Provide the [x, y] coordinate of the cell's center where the given text is located.  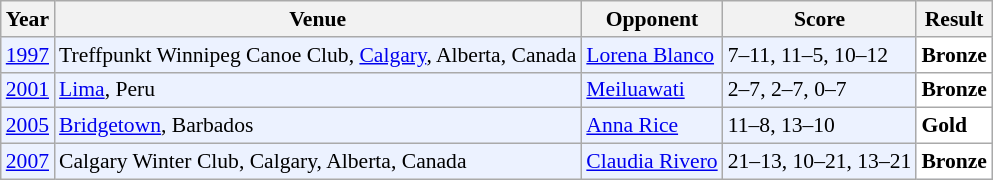
2–7, 2–7, 0–7 [820, 90]
Gold [954, 126]
Meiluawati [652, 90]
Opponent [652, 19]
Anna Rice [652, 126]
1997 [28, 55]
11–8, 13–10 [820, 126]
2001 [28, 90]
Venue [318, 19]
Claudia Rivero [652, 162]
Treffpunkt Winnipeg Canoe Club, Calgary, Alberta, Canada [318, 55]
Year [28, 19]
Calgary Winter Club, Calgary, Alberta, Canada [318, 162]
2005 [28, 126]
Score [820, 19]
Lorena Blanco [652, 55]
7–11, 11–5, 10–12 [820, 55]
Bridgetown, Barbados [318, 126]
Result [954, 19]
21–13, 10–21, 13–21 [820, 162]
2007 [28, 162]
Lima, Peru [318, 90]
